Pinpoint the cell where the given text exists, returning its (X, Y) midpoint coordinate. 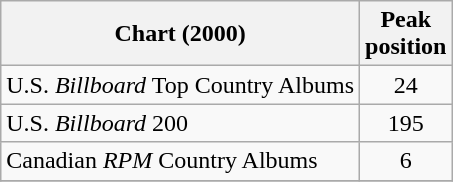
195 (406, 123)
Canadian RPM Country Albums (180, 161)
Peakposition (406, 34)
U.S. Billboard Top Country Albums (180, 85)
6 (406, 161)
24 (406, 85)
U.S. Billboard 200 (180, 123)
Chart (2000) (180, 34)
